Search for the cell housing the specified text and yield its (X, Y) center coordinate. 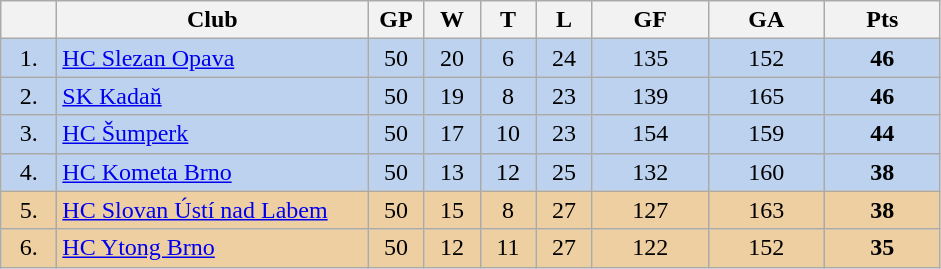
1. (29, 58)
10 (508, 134)
11 (508, 248)
T (508, 20)
HC Slezan Opava (212, 58)
GF (650, 20)
GA (766, 20)
6. (29, 248)
19 (452, 96)
165 (766, 96)
25 (564, 172)
35 (882, 248)
17 (452, 134)
139 (650, 96)
122 (650, 248)
15 (452, 210)
163 (766, 210)
HC Slovan Ústí nad Labem (212, 210)
GP (396, 20)
4. (29, 172)
Pts (882, 20)
2. (29, 96)
Club (212, 20)
HC Ytong Brno (212, 248)
159 (766, 134)
W (452, 20)
132 (650, 172)
160 (766, 172)
L (564, 20)
154 (650, 134)
44 (882, 134)
3. (29, 134)
13 (452, 172)
6 (508, 58)
135 (650, 58)
5. (29, 210)
SK Kadaň (212, 96)
20 (452, 58)
24 (564, 58)
127 (650, 210)
HC Šumperk (212, 134)
HC Kometa Brno (212, 172)
